Detect which cell encompasses the target text, then output its [X, Y] center coordinate. 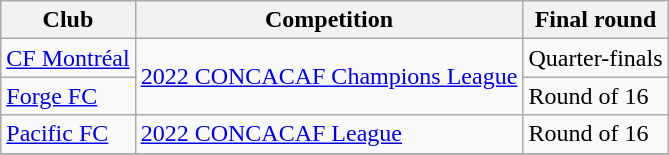
2022 CONCACAF Champions League [329, 77]
CF Montréal [68, 58]
Quarter-finals [596, 58]
Pacific FC [68, 134]
Competition [329, 20]
2022 CONCACAF League [329, 134]
Club [68, 20]
Forge FC [68, 96]
Final round [596, 20]
